Search for the cell housing the specified text and yield its [X, Y] center coordinate. 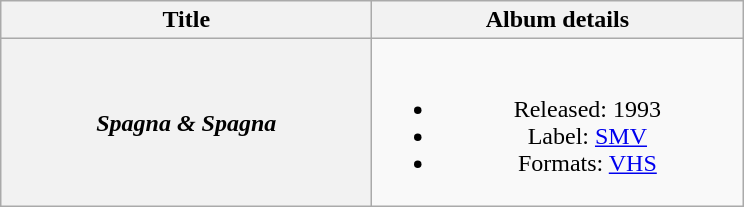
Title [186, 20]
Released: 1993Label: SMVFormats: VHS [558, 122]
Album details [558, 20]
Spagna & Spagna [186, 122]
